Extract the [x, y] coordinate from the center of the cell holding the provided text.  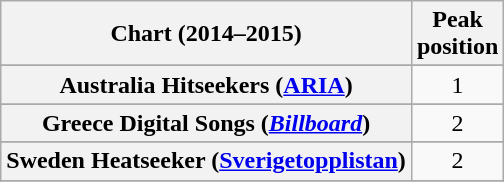
Greece Digital Songs (Billboard) [206, 123]
Chart (2014–2015) [206, 34]
Australia Hitseekers (ARIA) [206, 85]
Sweden Heatseeker (Sverigetopplistan) [206, 161]
1 [457, 85]
Peakposition [457, 34]
